Determine the (x, y) coordinate at the center of the cell enclosing the given text.  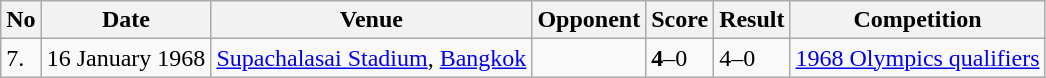
No (21, 20)
1968 Olympics qualifiers (918, 58)
Venue (372, 20)
16 January 1968 (126, 58)
Competition (918, 20)
Date (126, 20)
Result (752, 20)
Supachalasai Stadium, Bangkok (372, 58)
7. (21, 58)
Opponent (589, 20)
Score (680, 20)
